Capture the cell that displays the provided text and extract its (X, Y) central coordinate. 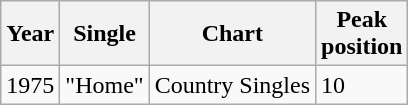
10 (362, 85)
Year (30, 34)
Country Singles (232, 85)
Single (104, 34)
Peakposition (362, 34)
1975 (30, 85)
Chart (232, 34)
"Home" (104, 85)
